Capture the cell that displays the provided text and extract its (x, y) central coordinate. 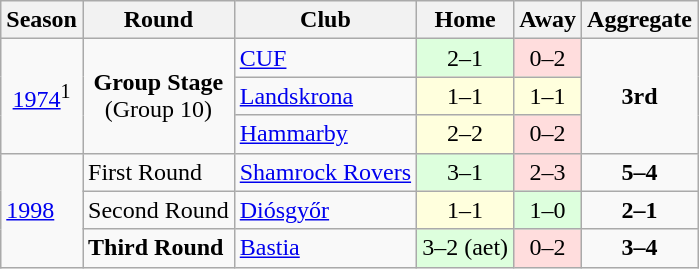
1998 (42, 210)
Diósgyőr (325, 210)
5–4 (640, 172)
Home (466, 20)
Club (325, 20)
3–1 (466, 172)
Third Round (158, 248)
Second Round (158, 210)
3rd (640, 96)
Aggregate (640, 20)
1–0 (548, 210)
Shamrock Rovers (325, 172)
19741 (42, 96)
Hammarby (325, 134)
2–2 (466, 134)
Season (42, 20)
Round (158, 20)
3–4 (640, 248)
Group Stage(Group 10) (158, 96)
Bastia (325, 248)
First Round (158, 172)
Landskrona (325, 96)
3–2 (aet) (466, 248)
Away (548, 20)
2–3 (548, 172)
CUF (325, 58)
